Determine the [X, Y] coordinate at the center of the cell enclosing the given text.  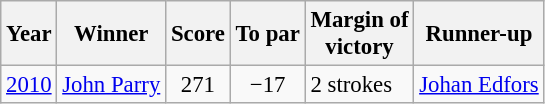
Year [29, 34]
271 [198, 85]
To par [268, 34]
Score [198, 34]
Winner [112, 34]
2 strokes [360, 85]
John Parry [112, 85]
Margin ofvictory [360, 34]
2010 [29, 85]
−17 [268, 85]
Runner-up [479, 34]
Johan Edfors [479, 85]
